Identify which cell holds the provided text, then report its [x, y] central coordinate. 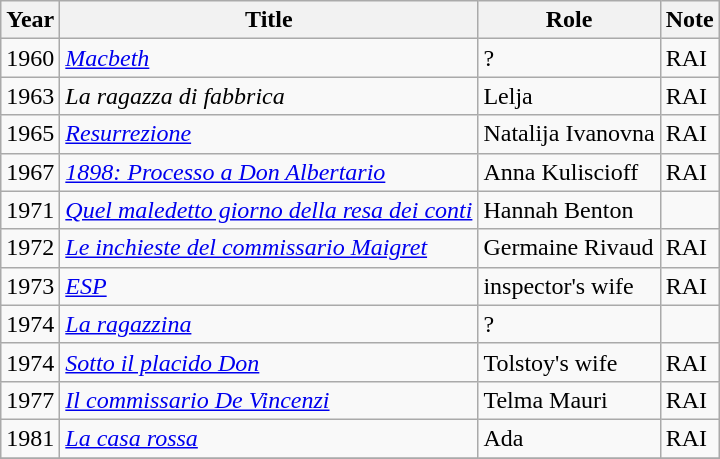
Year [30, 20]
La ragazza di fabbrica [269, 96]
Ada [569, 438]
1965 [30, 134]
Hannah Benton [569, 210]
Macbeth [269, 58]
Note [690, 20]
Resurrezione [269, 134]
Title [269, 20]
Le inchieste del commissario Maigret [269, 248]
Telma Mauri [569, 400]
Quel maledetto giorno della resa dei conti [269, 210]
La ragazzina [269, 324]
1967 [30, 172]
Germaine Rivaud [569, 248]
1973 [30, 286]
Anna Kuliscioff [569, 172]
Lelja [569, 96]
inspector's wife [569, 286]
1963 [30, 96]
La casa rossa [269, 438]
Sotto il placido Don [269, 362]
Il commissario De Vincenzi [269, 400]
1972 [30, 248]
1898: Processo a Don Albertario [269, 172]
ESP [269, 286]
Natalija Ivanovna [569, 134]
Tolstoy's wife [569, 362]
1981 [30, 438]
Role [569, 20]
1960 [30, 58]
1971 [30, 210]
1977 [30, 400]
